Find where the given text appears and provide that cell's center as (x, y) coordinate. 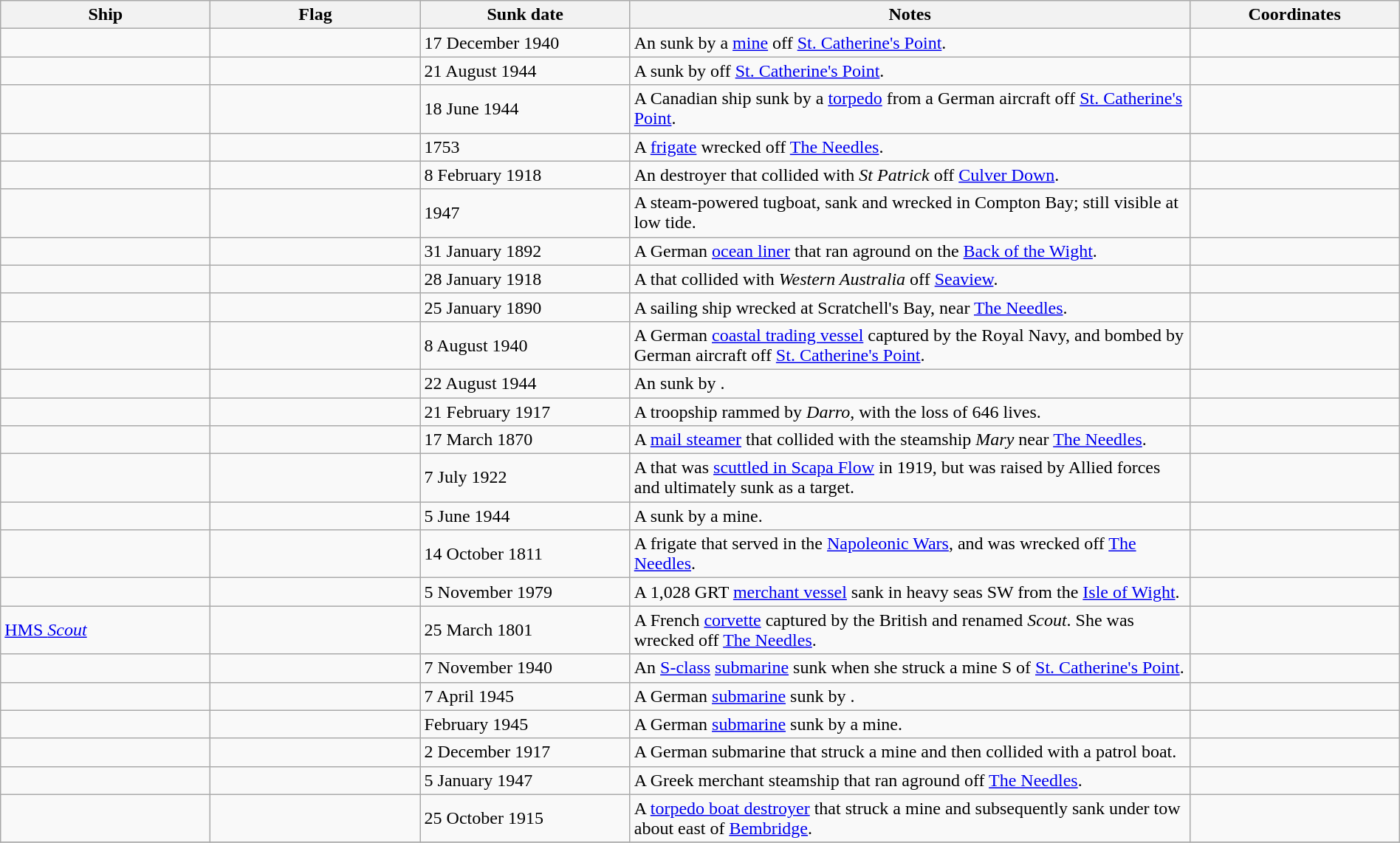
An sunk by . (910, 383)
A German submarine sunk by . (910, 696)
8 February 1918 (525, 175)
HMS Scout (106, 630)
A sunk by off St. Catherine's Point. (910, 71)
5 June 1944 (525, 516)
A that was scuttled in Scapa Flow in 1919, but was raised by Allied forces and ultimately sunk as a target. (910, 478)
Coordinates (1294, 15)
A sailing ship wrecked at Scratchell's Bay, near The Needles. (910, 307)
Notes (910, 15)
7 July 1922 (525, 478)
17 March 1870 (525, 440)
February 1945 (525, 724)
21 February 1917 (525, 411)
A German submarine that struck a mine and then collided with a patrol boat. (910, 752)
A German submarine sunk by a mine. (910, 724)
Ship (106, 15)
25 October 1915 (525, 818)
Flag (315, 15)
A German coastal trading vessel captured by the Royal Navy, and bombed by German aircraft off St. Catherine's Point. (910, 345)
7 April 1945 (525, 696)
1753 (525, 147)
A troopship rammed by Darro, with the loss of 646 lives. (910, 411)
5 November 1979 (525, 592)
5 January 1947 (525, 780)
18 June 1944 (525, 109)
A Canadian ship sunk by a torpedo from a German aircraft off St. Catherine's Point. (910, 109)
28 January 1918 (525, 279)
21 August 1944 (525, 71)
A torpedo boat destroyer that struck a mine and subsequently sank under tow about east of Bembridge. (910, 818)
8 August 1940 (525, 345)
1947 (525, 213)
A that collided with Western Australia off Seaview. (910, 279)
A 1,028 GRT merchant vessel sank in heavy seas SW from the Isle of Wight. (910, 592)
A French corvette captured by the British and renamed Scout. She was wrecked off The Needles. (910, 630)
An sunk by a mine off St. Catherine's Point. (910, 43)
17 December 1940 (525, 43)
An destroyer that collided with St Patrick off Culver Down. (910, 175)
A sunk by a mine. (910, 516)
31 January 1892 (525, 251)
14 October 1811 (525, 554)
25 March 1801 (525, 630)
An S-class submarine sunk when she struck a mine S of St. Catherine's Point. (910, 668)
A German ocean liner that ran aground on the Back of the Wight. (910, 251)
Sunk date (525, 15)
A frigate that served in the Napoleonic Wars, and was wrecked off The Needles. (910, 554)
A steam-powered tugboat, sank and wrecked in Compton Bay; still visible at low tide. (910, 213)
25 January 1890 (525, 307)
22 August 1944 (525, 383)
2 December 1917 (525, 752)
A mail steamer that collided with the steamship Mary near The Needles. (910, 440)
A frigate wrecked off The Needles. (910, 147)
A Greek merchant steamship that ran aground off The Needles. (910, 780)
7 November 1940 (525, 668)
